Locate the cell with the specified text and output its (x, y) center coordinate. 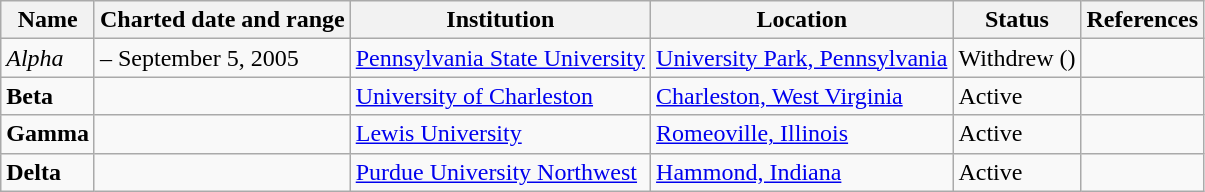
Withdrew () (1017, 58)
Purdue University Northwest (500, 172)
References (1142, 20)
Beta (48, 96)
Pennsylvania State University (500, 58)
Charted date and range (222, 20)
Lewis University (500, 134)
Charleston, West Virginia (802, 96)
Hammond, Indiana (802, 172)
University Park, Pennsylvania (802, 58)
Name (48, 20)
Alpha (48, 58)
Institution (500, 20)
University of Charleston (500, 96)
– September 5, 2005 (222, 58)
Gamma (48, 134)
Romeoville, Illinois (802, 134)
Delta (48, 172)
Location (802, 20)
Status (1017, 20)
